Return the [x, y] coordinate for the center point of the cell that contains the specified text.  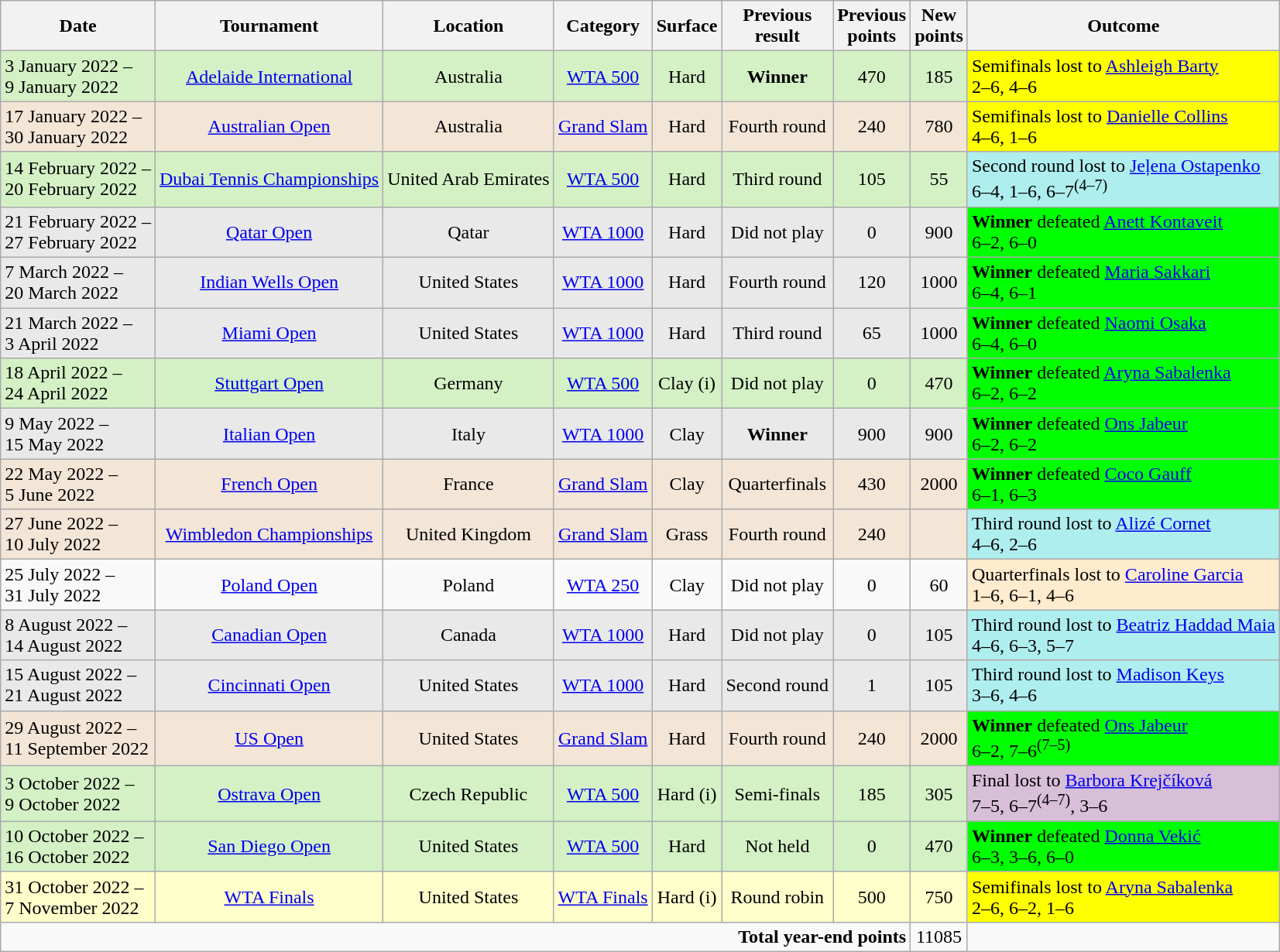
3 October 2022 –9 October 2022 [78, 794]
60 [939, 585]
United Arab Emirates [468, 180]
Newpoints [939, 26]
11085 [939, 937]
Winner defeated Naomi Osaka6–4, 6–0 [1123, 333]
Qatar [468, 232]
Winner defeated Anett Kontaveit6–2, 6–0 [1123, 232]
22 May 2022 –5 June 2022 [78, 485]
Clay (i) [687, 384]
Australian Open [269, 127]
Round robin [777, 896]
65 [872, 333]
Date [78, 26]
1 [872, 686]
Third round lost to Alizé Cornet4–6, 2–6 [1123, 534]
French Open [269, 485]
Semi-finals [777, 794]
55 [939, 180]
Canada [468, 635]
27 June 2022 –10 July 2022 [78, 534]
Ostrava Open [269, 794]
Canadian Open [269, 635]
31 October 2022 –7 November 2022 [78, 896]
15 August 2022 –21 August 2022 [78, 686]
Second round lost to Jeļena Ostapenko6–4, 1–6, 6–7(4–7) [1123, 180]
Indian Wells Open [269, 283]
Poland Open [269, 585]
Miami Open [269, 333]
Wimbledon Championships [269, 534]
Final lost to Barbora Krejčíková7–5, 6–7(4–7), 3–6 [1123, 794]
430 [872, 485]
Italian Open [269, 433]
8 August 2022 –14 August 2022 [78, 635]
Czech Republic [468, 794]
Germany [468, 384]
Previouspoints [872, 26]
3 January 2022 –9 January 2022 [78, 76]
Stuttgart Open [269, 384]
14 February 2022 –20 February 2022 [78, 180]
Second round [777, 686]
Semifinals lost to Danielle Collins4–6, 1–6 [1123, 127]
Cincinnati Open [269, 686]
305 [939, 794]
Surface [687, 26]
500 [872, 896]
Winner defeated Coco Gauff6–1, 6–3 [1123, 485]
17 January 2022 –30 January 2022 [78, 127]
Quarterfinals [777, 485]
7 March 2022 –20 March 2022 [78, 283]
Grass [687, 534]
Location [468, 26]
Third round lost to Beatriz Haddad Maia4–6, 6–3, 5–7 [1123, 635]
780 [939, 127]
Qatar Open [269, 232]
120 [872, 283]
Winner defeated Donna Vekić6–3, 3–6, 6–0 [1123, 847]
Semifinals lost to Ashleigh Barty2–6, 4–6 [1123, 76]
9 May 2022 –15 May 2022 [78, 433]
Third round lost to Madison Keys3–6, 4–6 [1123, 686]
Category [602, 26]
21 March 2022 –3 April 2022 [78, 333]
WTA 250 [602, 585]
Tournament [269, 26]
Winner defeated Ons Jabeur6–2, 6–2 [1123, 433]
Semifinals lost to Aryna Sabalenka2–6, 6–2, 1–6 [1123, 896]
Outcome [1123, 26]
Winner defeated Maria Sakkari6–4, 6–1 [1123, 283]
10 October 2022 –16 October 2022 [78, 847]
Italy [468, 433]
Quarterfinals lost to Caroline Garcia1–6, 6–1, 4–6 [1123, 585]
Not held [777, 847]
San Diego Open [269, 847]
Winner defeated Ons Jabeur6–2, 7–6(7–5) [1123, 738]
29 August 2022 –11 September 2022 [78, 738]
Previousresult [777, 26]
21 February 2022 –27 February 2022 [78, 232]
France [468, 485]
US Open [269, 738]
Poland [468, 585]
25 July 2022 –31 July 2022 [78, 585]
750 [939, 896]
United Kingdom [468, 534]
Total year-end points [455, 937]
Winner defeated Aryna Sabalenka6–2, 6–2 [1123, 384]
Adelaide International [269, 76]
Dubai Tennis Championships [269, 180]
18 April 2022 –24 April 2022 [78, 384]
